Detect which cell encompasses the target text, then output its (X, Y) center coordinate. 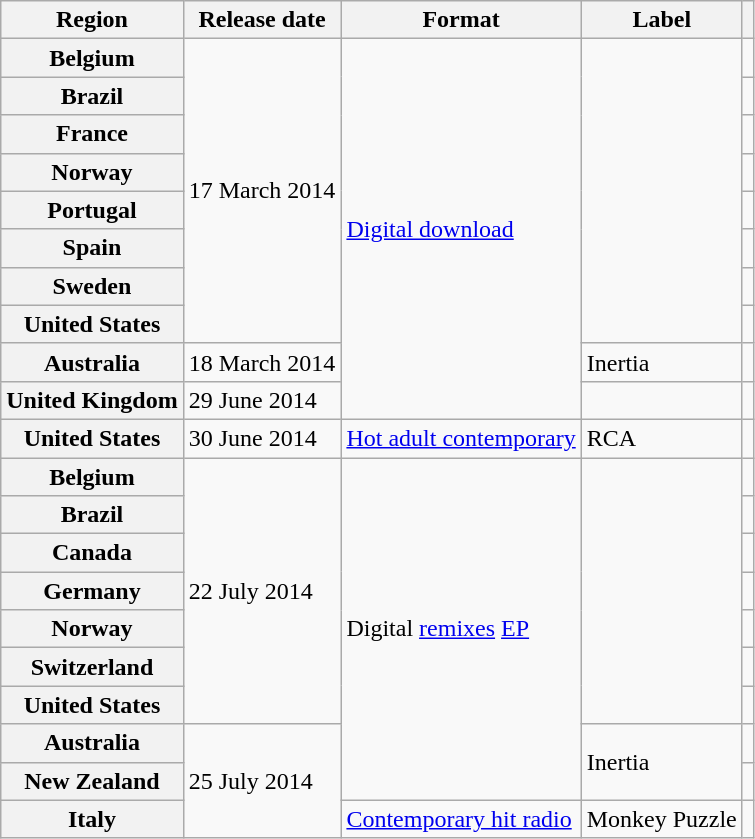
United Kingdom (92, 400)
New Zealand (92, 781)
Italy (92, 819)
Release date (262, 20)
18 March 2014 (262, 362)
RCA (662, 438)
Format (461, 20)
25 July 2014 (262, 781)
Monkey Puzzle (662, 819)
Digital download (461, 230)
Hot adult contemporary (461, 438)
Contemporary hit radio (461, 819)
Region (92, 20)
22 July 2014 (262, 591)
Switzerland (92, 667)
Label (662, 20)
29 June 2014 (262, 400)
Canada (92, 553)
Germany (92, 591)
30 June 2014 (262, 438)
France (92, 134)
Spain (92, 248)
Sweden (92, 286)
17 March 2014 (262, 191)
Digital remixes EP (461, 630)
Portugal (92, 210)
